Find where the given text appears and provide that cell's center as [x, y] coordinate. 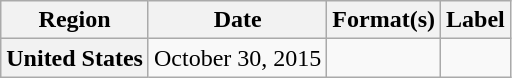
United States [75, 58]
Label [476, 20]
Region [75, 20]
Date [237, 20]
October 30, 2015 [237, 58]
Format(s) [384, 20]
